Detect which cell encompasses the target text, then output its [x, y] center coordinate. 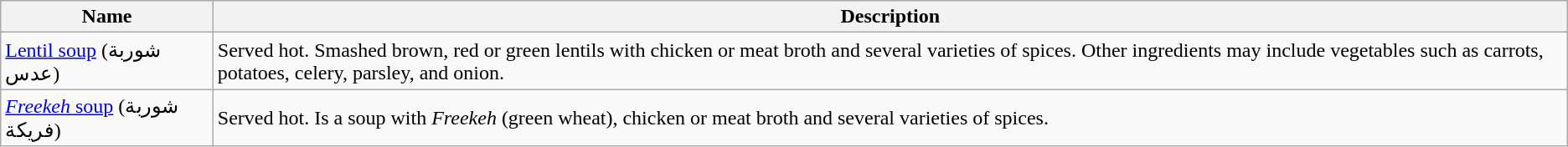
Freekeh soup (شوربة فريكة) [107, 118]
Lentil soup (شوربة عدس) [107, 61]
Served hot. Is a soup with Freekeh (green wheat), chicken or meat broth and several varieties of spices. [890, 118]
Description [890, 17]
Name [107, 17]
